Return the [x, y] coordinate for the center point of the cell that contains the specified text.  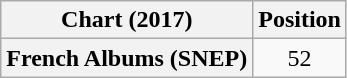
Position [300, 20]
52 [300, 58]
Chart (2017) [127, 20]
French Albums (SNEP) [127, 58]
